Provide the [x, y] coordinate of the cell's center where the given text is located.  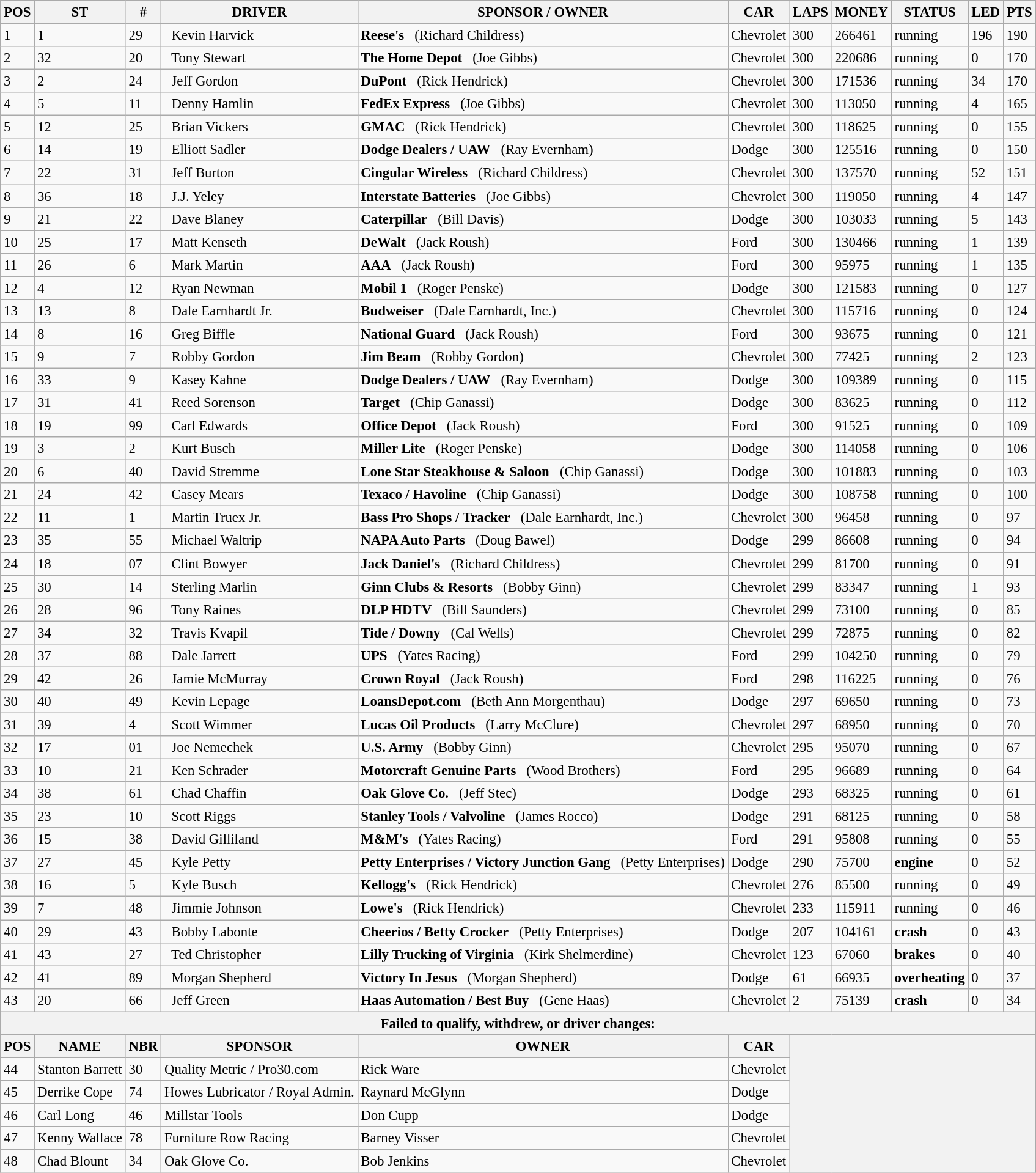
Matt Kenseth [259, 242]
104250 [861, 656]
78 [143, 1138]
89 [143, 977]
137570 [861, 173]
Scott Wimmer [259, 724]
Brian Vickers [259, 127]
Joe Nemechek [259, 748]
91 [1019, 564]
Bob Jenkins [543, 1161]
88 [143, 656]
Carl Long [79, 1115]
Chad Blount [79, 1161]
293 [810, 793]
David Gilliland [259, 839]
Howes Lubricator / Royal Admin. [259, 1092]
Furniture Row Racing [259, 1138]
Petty Enterprises / Victory Junction Gang (Petty Enterprises) [543, 862]
01 [143, 748]
104161 [861, 932]
DeWalt (Jack Roush) [543, 242]
Kenny Wallace [79, 1138]
Elliott Sadler [259, 150]
151 [1019, 173]
101883 [861, 472]
150 [1019, 150]
LoansDepot.com (Beth Ann Morgenthau) [543, 702]
Lucas Oil Products (Larry McClure) [543, 724]
220686 [861, 58]
Chad Chaffin [259, 793]
Oak Glove Co. (Jeff Stec) [543, 793]
116225 [861, 678]
Carl Edwards [259, 426]
127 [1019, 288]
DuPont (Rick Hendrick) [543, 81]
Travis Kvapil [259, 633]
Jack Daniel's (Richard Childress) [543, 564]
69650 [861, 702]
# [143, 12]
171536 [861, 81]
Tide / Downy (Cal Wells) [543, 633]
77425 [861, 357]
67 [1019, 748]
121583 [861, 288]
Raynard McGlynn [543, 1092]
Bass Pro Shops / Tracker (Dale Earnhardt, Inc.) [543, 518]
68950 [861, 724]
112 [1019, 403]
FedEx Express (Joe Gibbs) [543, 104]
85 [1019, 609]
121 [1019, 334]
85500 [861, 886]
Crown Royal (Jack Roush) [543, 678]
Cheerios / Betty Crocker (Petty Enterprises) [543, 932]
68325 [861, 793]
Jim Beam (Robby Gordon) [543, 357]
73100 [861, 609]
Ryan Newman [259, 288]
SPONSOR [259, 1046]
67060 [861, 954]
Ginn Clubs & Resorts (Bobby Ginn) [543, 587]
AAA (Jack Roush) [543, 265]
Caterpillar (Bill Davis) [543, 219]
Jeff Burton [259, 173]
114058 [861, 449]
David Stremme [259, 472]
Martin Truex Jr. [259, 518]
233 [810, 908]
125516 [861, 150]
143 [1019, 219]
DRIVER [259, 12]
Cingular Wireless (Richard Childress) [543, 173]
brakes [930, 954]
94 [1019, 541]
124 [1019, 311]
Texaco / Havoline (Chip Ganassi) [543, 495]
Motorcraft Genuine Parts (Wood Brothers) [543, 771]
76 [1019, 678]
96458 [861, 518]
290 [810, 862]
83347 [861, 587]
93675 [861, 334]
Budweiser (Dale Earnhardt, Inc.) [543, 311]
Target (Chip Ganassi) [543, 403]
07 [143, 564]
GMAC (Rick Hendrick) [543, 127]
Interstate Batteries (Joe Gibbs) [543, 196]
103 [1019, 472]
Sterling Marlin [259, 587]
Dave Blaney [259, 219]
207 [810, 932]
276 [810, 886]
Denny Hamlin [259, 104]
95975 [861, 265]
Dale Earnhardt Jr. [259, 311]
SPONSOR / OWNER [543, 12]
overheating [930, 977]
Jimmie Johnson [259, 908]
196 [985, 35]
ST [79, 12]
135 [1019, 265]
95070 [861, 748]
Haas Automation / Best Buy (Gene Haas) [543, 1000]
Oak Glove Co. [259, 1161]
Kasey Kahne [259, 380]
Bobby Labonte [259, 932]
119050 [861, 196]
79 [1019, 656]
Office Depot (Jack Roush) [543, 426]
Clint Bowyer [259, 564]
81700 [861, 564]
47 [17, 1138]
DLP HDTV (Bill Saunders) [543, 609]
Mobil 1 (Roger Penske) [543, 288]
165 [1019, 104]
NBR [143, 1046]
68125 [861, 817]
Casey Mears [259, 495]
106 [1019, 449]
Victory In Jesus (Morgan Shepherd) [543, 977]
Ken Schrader [259, 771]
75700 [861, 862]
M&M's (Yates Racing) [543, 839]
95808 [861, 839]
Mark Martin [259, 265]
MONEY [861, 12]
99 [143, 426]
Lilly Trucking of Virginia (Kirk Shelmerdine) [543, 954]
Jamie McMurray [259, 678]
Kurt Busch [259, 449]
Kyle Busch [259, 886]
Barney Visser [543, 1138]
Kyle Petty [259, 862]
83625 [861, 403]
115 [1019, 380]
115716 [861, 311]
96 [143, 609]
96689 [861, 771]
Jeff Gordon [259, 81]
86608 [861, 541]
93 [1019, 587]
97 [1019, 518]
Don Cupp [543, 1115]
Tony Raines [259, 609]
155 [1019, 127]
298 [810, 678]
The Home Depot (Joe Gibbs) [543, 58]
Kellogg's (Rick Hendrick) [543, 886]
109 [1019, 426]
82 [1019, 633]
Miller Lite (Roger Penske) [543, 449]
115911 [861, 908]
Jeff Green [259, 1000]
Morgan Shepherd [259, 977]
Failed to qualify, withdrew, or driver changes: [518, 1023]
Rick Ware [543, 1069]
Quality Metric / Pro30.com [259, 1069]
147 [1019, 196]
75139 [861, 1000]
Greg Biffle [259, 334]
139 [1019, 242]
91525 [861, 426]
PTS [1019, 12]
Kevin Lepage [259, 702]
Michael Waltrip [259, 541]
NAPA Auto Parts (Doug Bawel) [543, 541]
Lowe's (Rick Hendrick) [543, 908]
58 [1019, 817]
OWNER [543, 1046]
STATUS [930, 12]
UPS (Yates Racing) [543, 656]
108758 [861, 495]
U.S. Army (Bobby Ginn) [543, 748]
NAME [79, 1046]
Tony Stewart [259, 58]
64 [1019, 771]
Stanley Tools / Valvoline (James Rocco) [543, 817]
74 [143, 1092]
113050 [861, 104]
Millstar Tools [259, 1115]
Ted Christopher [259, 954]
100 [1019, 495]
72875 [861, 633]
Scott Riggs [259, 817]
Kevin Harvick [259, 35]
LAPS [810, 12]
LED [985, 12]
J.J. Yeley [259, 196]
190 [1019, 35]
Stanton Barrett [79, 1069]
130466 [861, 242]
National Guard (Jack Roush) [543, 334]
Reese's (Richard Childress) [543, 35]
118625 [861, 127]
engine [930, 862]
Dale Jarrett [259, 656]
66 [143, 1000]
44 [17, 1069]
70 [1019, 724]
66935 [861, 977]
Derrike Cope [79, 1092]
73 [1019, 702]
Reed Sorenson [259, 403]
Robby Gordon [259, 357]
Lone Star Steakhouse & Saloon (Chip Ganassi) [543, 472]
266461 [861, 35]
103033 [861, 219]
109389 [861, 380]
